Output the [x, y] coordinate of the center of the cell containing the given text.  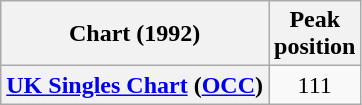
UK Singles Chart (OCC) [135, 85]
Peakposition [314, 34]
Chart (1992) [135, 34]
111 [314, 85]
